Detect which cell encompasses the target text, then output its [x, y] center coordinate. 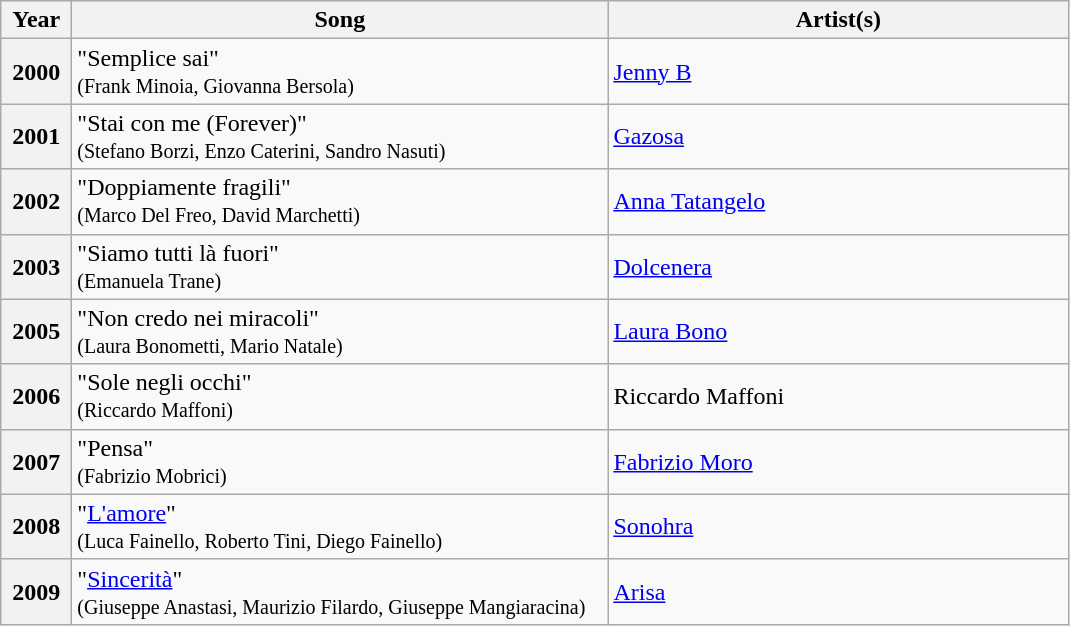
2003 [36, 266]
2005 [36, 332]
2009 [36, 592]
2000 [36, 72]
"L'amore"(Luca Fainello, Roberto Tini, Diego Fainello) [340, 526]
2006 [36, 396]
2001 [36, 136]
Artist(s) [838, 20]
Fabrizio Moro [838, 462]
"Non credo nei miracoli"(Laura Bonometti, Mario Natale) [340, 332]
2007 [36, 462]
Dolcenera [838, 266]
Gazosa [838, 136]
2008 [36, 526]
"Semplice sai"(Frank Minoia, Giovanna Bersola) [340, 72]
Laura Bono [838, 332]
Arisa [838, 592]
"Sole negli occhi"(Riccardo Maffoni) [340, 396]
"Doppiamente fragili"(Marco Del Freo, David Marchetti) [340, 202]
Sonohra [838, 526]
Year [36, 20]
"Pensa"(Fabrizio Mobrici) [340, 462]
2002 [36, 202]
"Stai con me (Forever)"(Stefano Borzi, Enzo Caterini, Sandro Nasuti) [340, 136]
Riccardo Maffoni [838, 396]
"Sincerità"(Giuseppe Anastasi, Maurizio Filardo, Giuseppe Mangiaracina) [340, 592]
Anna Tatangelo [838, 202]
Song [340, 20]
Jenny B [838, 72]
"Siamo tutti là fuori"(Emanuela Trane) [340, 266]
